Detect which cell encompasses the target text, then output its (X, Y) center coordinate. 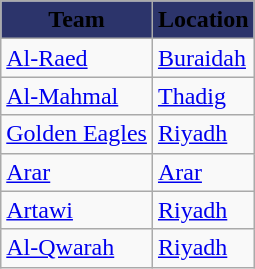
Thadig (203, 96)
Team (77, 20)
Al-Raed (77, 58)
Al-Mahmal (77, 96)
Al-Qwarah (77, 248)
Location (203, 20)
Buraidah (203, 58)
Artawi (77, 210)
Golden Eagles (77, 134)
